Provide the [x, y] coordinate of the cell's center where the given text is located.  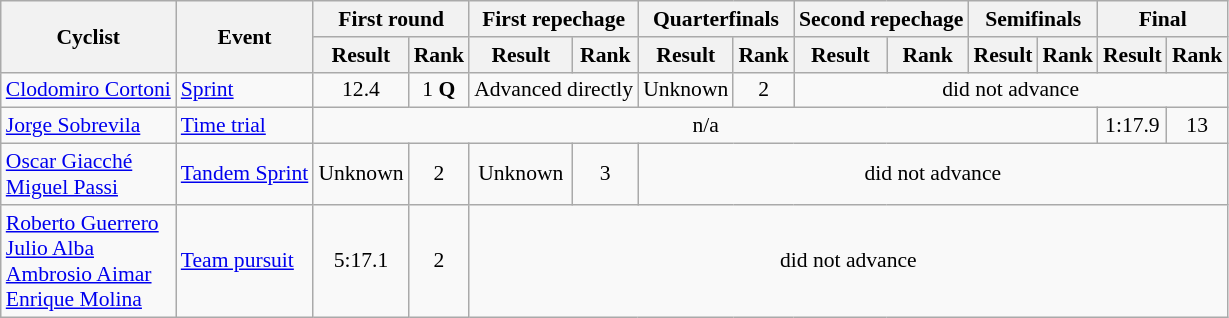
5:17.1 [360, 261]
13 [1198, 126]
1 Q [440, 90]
First repechage [554, 19]
3 [605, 174]
Oscar GiacchéMiguel Passi [88, 174]
12.4 [360, 90]
Quarterfinals [716, 19]
Tandem Sprint [245, 174]
n/a [706, 126]
Time trial [245, 126]
Event [245, 36]
Clodomiro Cortoni [88, 90]
Second repechage [882, 19]
Cyclist [88, 36]
1:17.9 [1132, 126]
Team pursuit [245, 261]
First round [391, 19]
Semifinals [1034, 19]
Final [1162, 19]
Jorge Sobrevila [88, 126]
Sprint [245, 90]
Advanced directly [554, 90]
Roberto Guerrero Julio Alba Ambrosio Aimar Enrique Molina [88, 261]
